Extract the [X, Y] coordinate from the center of the cell holding the provided text.  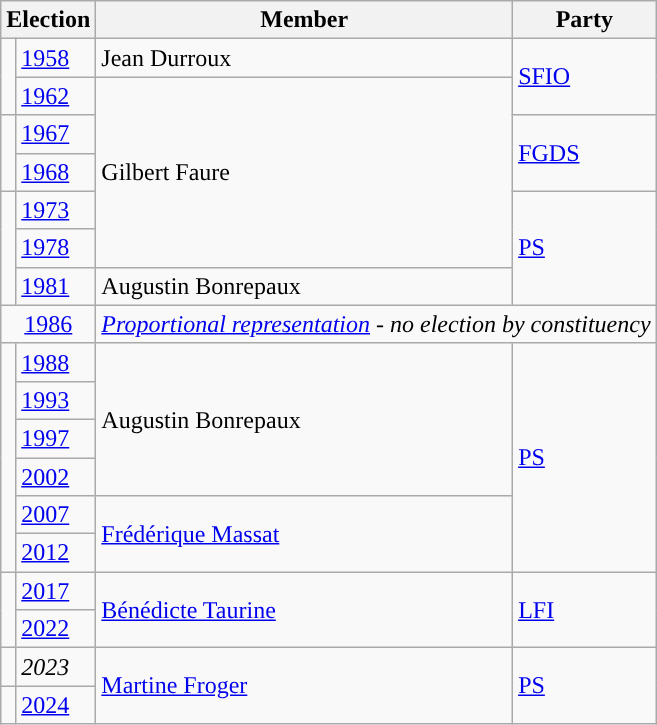
Party [585, 20]
1962 [56, 96]
1967 [56, 134]
1986 [48, 324]
SFIO [585, 77]
Gilbert Faure [304, 172]
Frédérique Massat [304, 534]
1981 [56, 286]
1973 [56, 210]
2023 [56, 667]
1993 [56, 400]
2022 [56, 629]
2024 [56, 705]
Jean Durroux [304, 58]
Martine Froger [304, 686]
2007 [56, 515]
Election [48, 20]
1988 [56, 362]
LFI [585, 610]
1997 [56, 438]
2012 [56, 553]
1968 [56, 172]
FGDS [585, 153]
Bénédicte Taurine [304, 610]
2017 [56, 591]
2002 [56, 477]
Member [304, 20]
Proportional representation - no election by constituency [376, 324]
1978 [56, 248]
1958 [56, 58]
